Determine the (X, Y) coordinate at the center of the cell enclosing the given text.  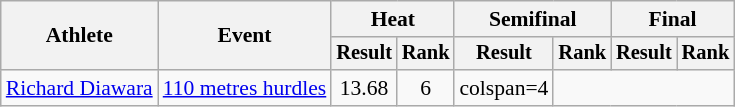
Semifinal (532, 19)
6 (426, 88)
Athlete (80, 36)
Final (672, 19)
Heat (392, 19)
Event (245, 36)
colspan=4 (504, 88)
110 metres hurdles (245, 88)
Richard Diawara (80, 88)
13.68 (364, 88)
